Detect which cell encompasses the target text, then output its [X, Y] center coordinate. 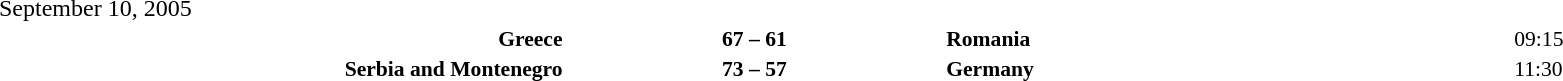
Romania [1228, 38]
67 – 61 [755, 38]
